Pinpoint the cell where the given text exists, returning its (x, y) midpoint coordinate. 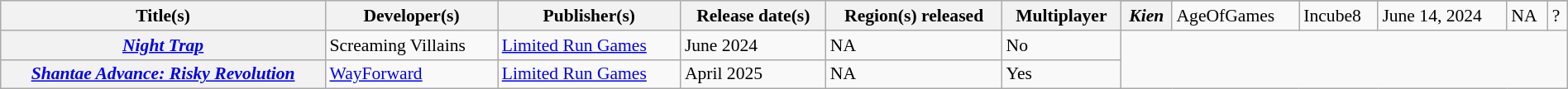
Night Trap (164, 45)
Shantae Advance: Risky Revolution (164, 74)
Title(s) (164, 16)
Multiplayer (1061, 16)
April 2025 (753, 74)
? (1558, 16)
June 2024 (753, 45)
Screaming Villains (411, 45)
Region(s) released (915, 16)
Release date(s) (753, 16)
Kien (1146, 16)
Incube8 (1338, 16)
June 14, 2024 (1442, 16)
No (1061, 45)
WayForward (411, 74)
Yes (1061, 74)
Developer(s) (411, 16)
Publisher(s) (589, 16)
AgeOfGames (1236, 16)
